Return the [X, Y] coordinate for the center point of the cell that contains the specified text.  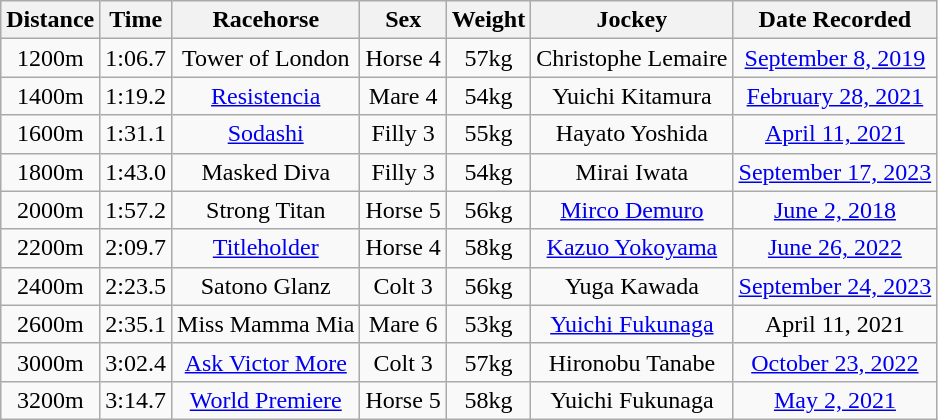
1600m [50, 134]
May 2, 2021 [835, 400]
1200m [50, 58]
Hayato Yoshida [632, 134]
Mare 6 [403, 324]
Resistencia [266, 96]
June 26, 2022 [835, 248]
2600m [50, 324]
1800m [50, 172]
February 28, 2021 [835, 96]
3:02.4 [136, 362]
2400m [50, 286]
Tower of London [266, 58]
2:35.1 [136, 324]
55kg [488, 134]
Masked Diva [266, 172]
Mirai Iwata [632, 172]
Titleholder [266, 248]
1:31.1 [136, 134]
1:43.0 [136, 172]
Satono Glanz [266, 286]
Date Recorded [835, 20]
Ask Victor More [266, 362]
Christophe Lemaire [632, 58]
Sodashi [266, 134]
Mare 4 [403, 96]
World Premiere [266, 400]
Racehorse [266, 20]
September 24, 2023 [835, 286]
Yuga Kawada [632, 286]
Strong Titan [266, 210]
June 2, 2018 [835, 210]
Jockey [632, 20]
3:14.7 [136, 400]
3000m [50, 362]
October 23, 2022 [835, 362]
Miss Mamma Mia [266, 324]
2:09.7 [136, 248]
Sex [403, 20]
2:23.5 [136, 286]
3200m [50, 400]
1400m [50, 96]
53kg [488, 324]
Yuichi Kitamura [632, 96]
1:57.2 [136, 210]
2000m [50, 210]
Hironobu Tanabe [632, 362]
Kazuo Yokoyama [632, 248]
September 8, 2019 [835, 58]
Mirco Demuro [632, 210]
Distance [50, 20]
1:19.2 [136, 96]
September 17, 2023 [835, 172]
1:06.7 [136, 58]
Time [136, 20]
2200m [50, 248]
Weight [488, 20]
